Pinpoint the cell where the given text exists, returning its (x, y) midpoint coordinate. 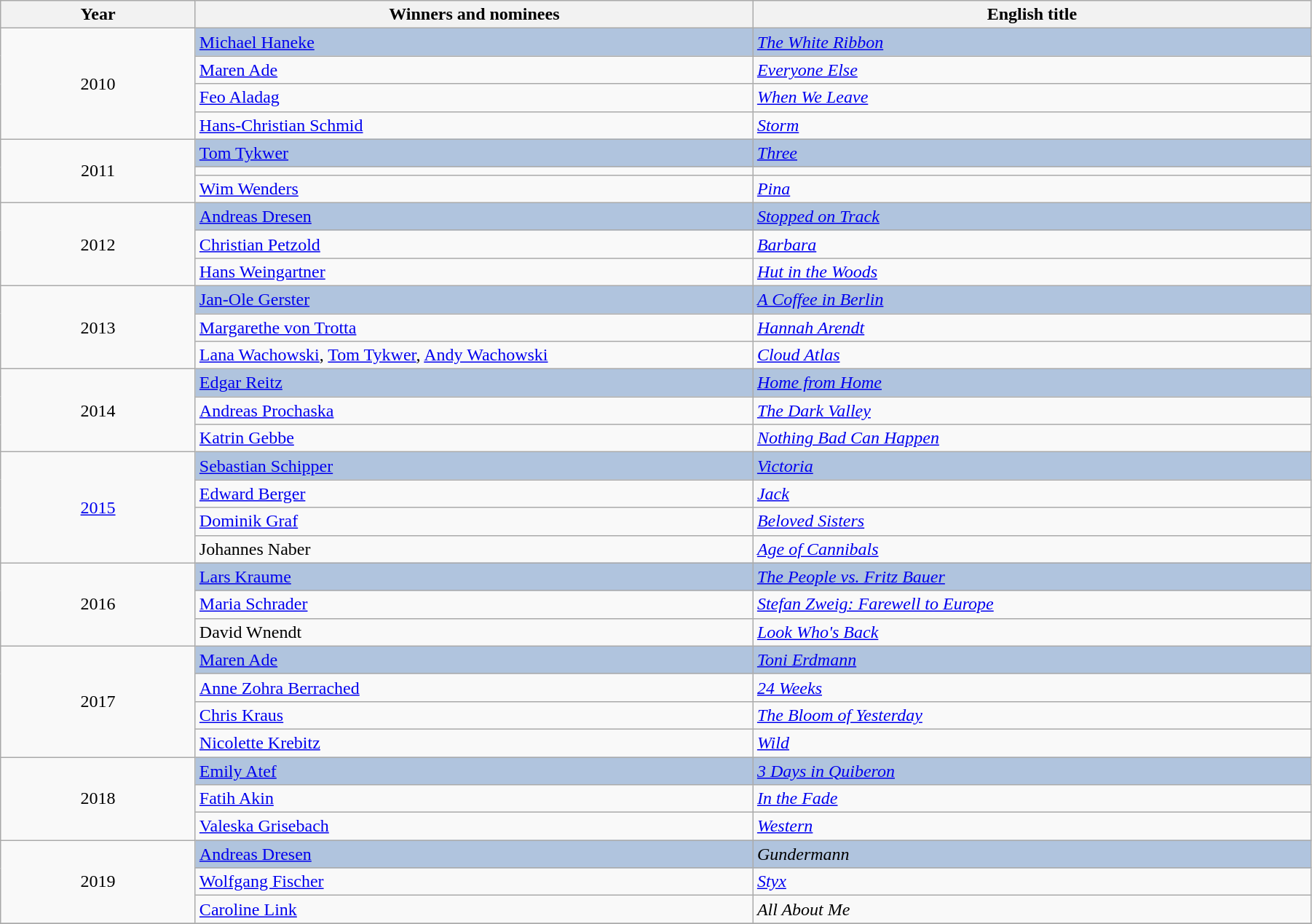
Cloud Atlas (1032, 355)
Anne Zohra Berrached (474, 687)
2013 (98, 327)
The People vs. Fritz Bauer (1032, 577)
Storm (1032, 125)
Stefan Zweig: Farewell to Europe (1032, 604)
Caroline Link (474, 909)
Johannes Naber (474, 549)
2018 (98, 799)
Look Who's Back (1032, 632)
The White Ribbon (1032, 42)
Pina (1032, 189)
Sebastian Schipper (474, 466)
Valeska Grisebach (474, 826)
In the Fade (1032, 799)
Wolfgang Fischer (474, 882)
Victoria (1032, 466)
English title (1032, 15)
2014 (98, 411)
Wim Wenders (474, 189)
Everyone Else (1032, 70)
Gundermann (1032, 854)
Jack (1032, 494)
2010 (98, 84)
2016 (98, 604)
Andreas Prochaska (474, 411)
Margarethe von Trotta (474, 327)
Christian Petzold (474, 244)
Barbara (1032, 244)
Nothing Bad Can Happen (1032, 438)
When We Leave (1032, 98)
Emily Atef (474, 771)
2019 (98, 882)
Lars Kraume (474, 577)
Age of Cannibals (1032, 549)
Nicolette Krebitz (474, 743)
Katrin Gebbe (474, 438)
Western (1032, 826)
2017 (98, 701)
The Dark Valley (1032, 411)
2015 (98, 508)
All About Me (1032, 909)
Three (1032, 153)
Lana Wachowski, Tom Tykwer, Andy Wachowski (474, 355)
Wild (1032, 743)
3 Days in Quiberon (1032, 771)
Maria Schrader (474, 604)
Chris Kraus (474, 715)
Styx (1032, 882)
Toni Erdmann (1032, 660)
24 Weeks (1032, 687)
David Wnendt (474, 632)
Michael Haneke (474, 42)
Hannah Arendt (1032, 327)
Hans-Christian Schmid (474, 125)
Jan-Ole Gerster (474, 299)
Edgar Reitz (474, 383)
Year (98, 15)
Beloved Sisters (1032, 521)
Home from Home (1032, 383)
Winners and nominees (474, 15)
The Bloom of Yesterday (1032, 715)
Tom Tykwer (474, 153)
Stopped on Track (1032, 216)
A Coffee in Berlin (1032, 299)
2012 (98, 244)
Dominik Graf (474, 521)
2011 (98, 170)
Hut in the Woods (1032, 272)
Fatih Akin (474, 799)
Edward Berger (474, 494)
Feo Aladag (474, 98)
Hans Weingartner (474, 272)
